Detect which cell encompasses the target text, then output its [X, Y] center coordinate. 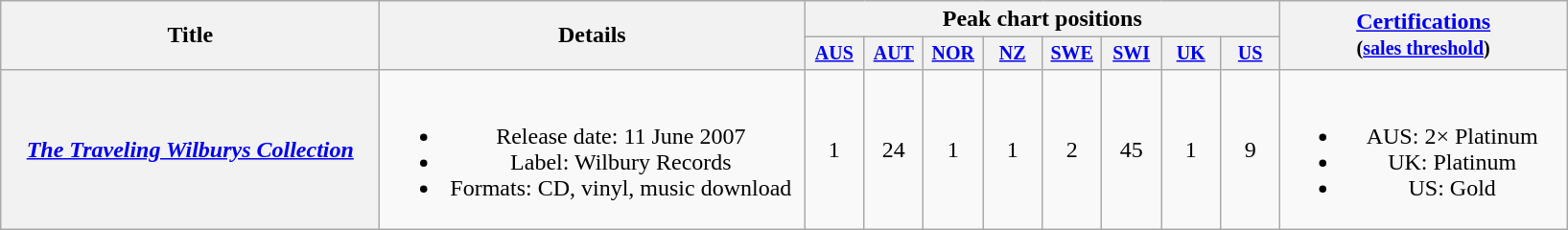
SWI [1132, 54]
Details [593, 35]
45 [1132, 149]
The Traveling Wilburys Collection [190, 149]
NZ [1013, 54]
AUS [834, 54]
Peak chart positions [1042, 19]
AUT [894, 54]
24 [894, 149]
Title [190, 35]
Release date: 11 June 2007Label: Wilbury RecordsFormats: CD, vinyl, music download [593, 149]
2 [1072, 149]
US [1251, 54]
UK [1191, 54]
Certifications(sales threshold) [1423, 35]
AUS: 2× PlatinumUK: PlatinumUS: Gold [1423, 149]
9 [1251, 149]
NOR [953, 54]
SWE [1072, 54]
